Find where the given text appears and provide that cell's center as [x, y] coordinate. 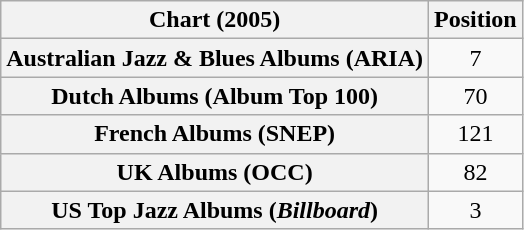
Position [476, 20]
Australian Jazz & Blues Albums (ARIA) [215, 58]
7 [476, 58]
82 [476, 172]
US Top Jazz Albums (Billboard) [215, 210]
3 [476, 210]
UK Albums (OCC) [215, 172]
121 [476, 134]
70 [476, 96]
Dutch Albums (Album Top 100) [215, 96]
Chart (2005) [215, 20]
French Albums (SNEP) [215, 134]
